Return (x, y) of the center of cell containing provided text 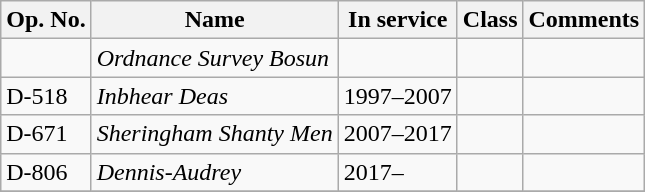
2017– (398, 172)
2007–2017 (398, 134)
Dennis-Audrey (214, 172)
Inbhear Deas (214, 96)
D-671 (46, 134)
1997–2007 (398, 96)
Name (214, 20)
In service (398, 20)
D-806 (46, 172)
Comments (584, 20)
Ordnance Survey Bosun (214, 58)
Sheringham Shanty Men (214, 134)
Class (490, 20)
D-518 (46, 96)
Op. No. (46, 20)
